Provide the (x, y) coordinate of the cell's center where the given text is located.  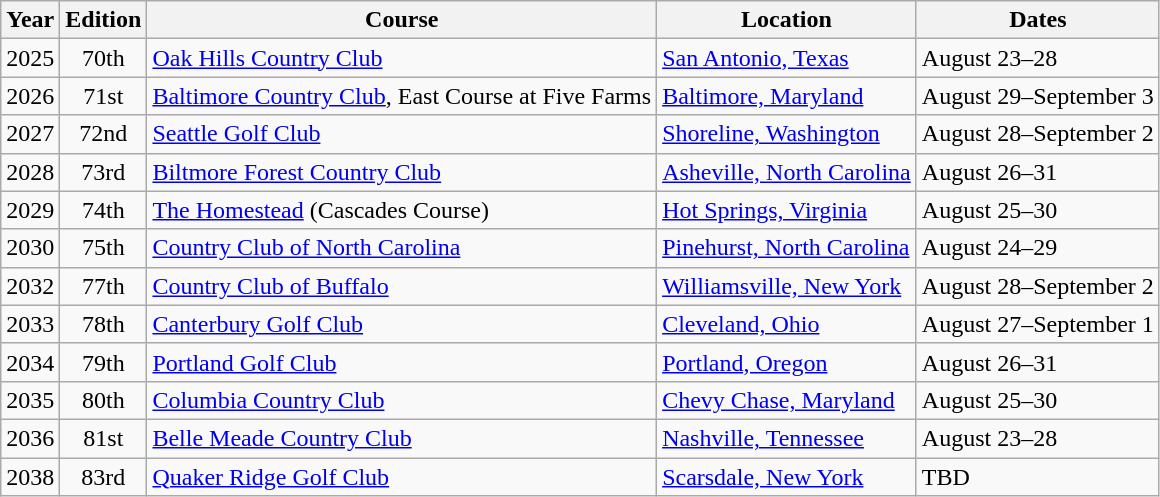
Dates (1038, 20)
2026 (30, 96)
August 27–September 1 (1038, 324)
Cleveland, Ohio (787, 324)
Shoreline, Washington (787, 134)
83rd (104, 477)
Canterbury Golf Club (402, 324)
Quaker Ridge Golf Club (402, 477)
81st (104, 438)
2038 (30, 477)
2028 (30, 172)
72nd (104, 134)
The Homestead (Cascades Course) (402, 210)
Chevy Chase, Maryland (787, 400)
Baltimore, Maryland (787, 96)
2034 (30, 362)
August 29–September 3 (1038, 96)
Asheville, North Carolina (787, 172)
73rd (104, 172)
TBD (1038, 477)
2029 (30, 210)
Nashville, Tennessee (787, 438)
Williamsville, New York (787, 286)
2033 (30, 324)
Edition (104, 20)
Scarsdale, New York (787, 477)
2036 (30, 438)
Pinehurst, North Carolina (787, 248)
Course (402, 20)
Year (30, 20)
79th (104, 362)
San Antonio, Texas (787, 58)
Portland, Oregon (787, 362)
2032 (30, 286)
70th (104, 58)
Baltimore Country Club, East Course at Five Farms (402, 96)
74th (104, 210)
Hot Springs, Virginia (787, 210)
2035 (30, 400)
77th (104, 286)
2030 (30, 248)
Seattle Golf Club (402, 134)
Columbia Country Club (402, 400)
Country Club of North Carolina (402, 248)
71st (104, 96)
Location (787, 20)
Country Club of Buffalo (402, 286)
Biltmore Forest Country Club (402, 172)
2027 (30, 134)
Belle Meade Country Club (402, 438)
2025 (30, 58)
80th (104, 400)
Portland Golf Club (402, 362)
August 24–29 (1038, 248)
75th (104, 248)
78th (104, 324)
Oak Hills Country Club (402, 58)
